Output the (x, y) coordinate of the center of the cell containing the given text.  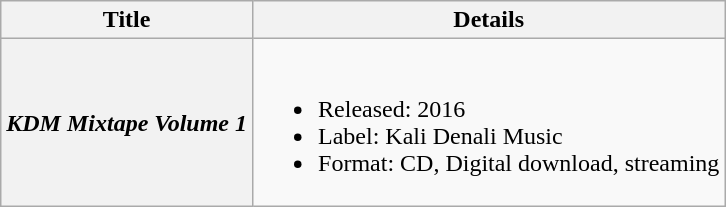
Released: 2016Label: Kali Denali MusicFormat: CD, Digital download, streaming (489, 122)
Details (489, 20)
Title (127, 20)
KDM Mixtape Volume 1 (127, 122)
